Scan for the cell matching the given text and deliver its [x, y] coordinate at center. 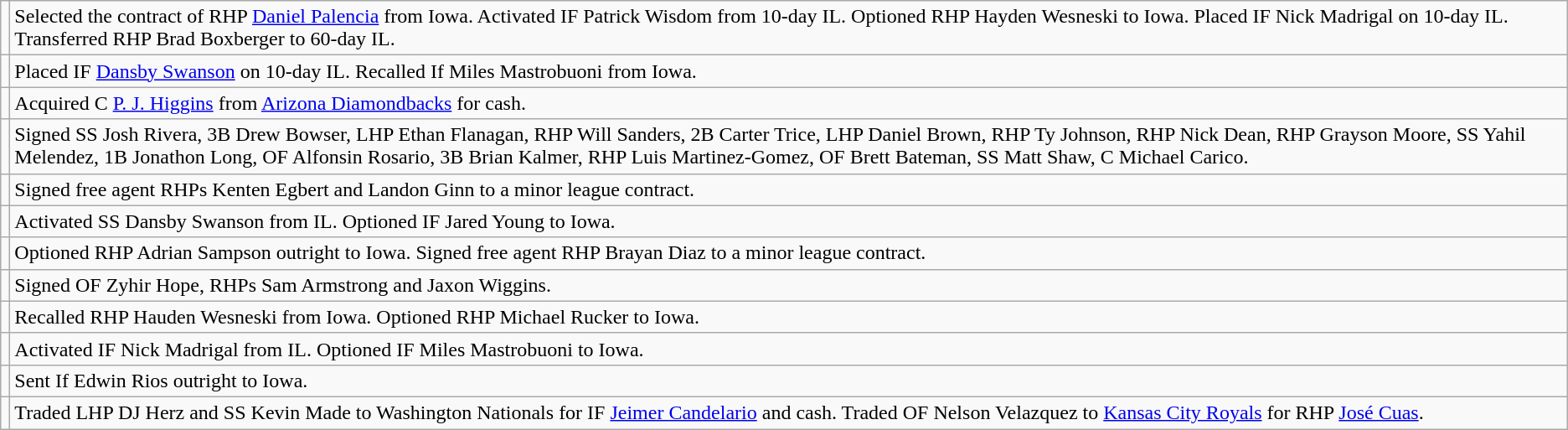
Acquired C P. J. Higgins from Arizona Diamondbacks for cash. [789, 103]
Signed free agent RHPs Kenten Egbert and Landon Ginn to a minor league contract. [789, 189]
Recalled RHP Hauden Wesneski from Iowa. Optioned RHP Michael Rucker to Iowa. [789, 317]
Activated IF Nick Madrigal from IL. Optioned IF Miles Mastrobuoni to Iowa. [789, 349]
Sent If Edwin Rios outright to Iowa. [789, 381]
Activated SS Dansby Swanson from IL. Optioned IF Jared Young to Iowa. [789, 221]
Optioned RHP Adrian Sampson outright to Iowa. Signed free agent RHP Brayan Diaz to a minor league contract. [789, 253]
Signed OF Zyhir Hope, RHPs Sam Armstrong and Jaxon Wiggins. [789, 285]
Placed IF Dansby Swanson on 10-day IL. Recalled If Miles Mastrobuoni from Iowa. [789, 71]
